Locate the cell with the specified text and output its [X, Y] center coordinate. 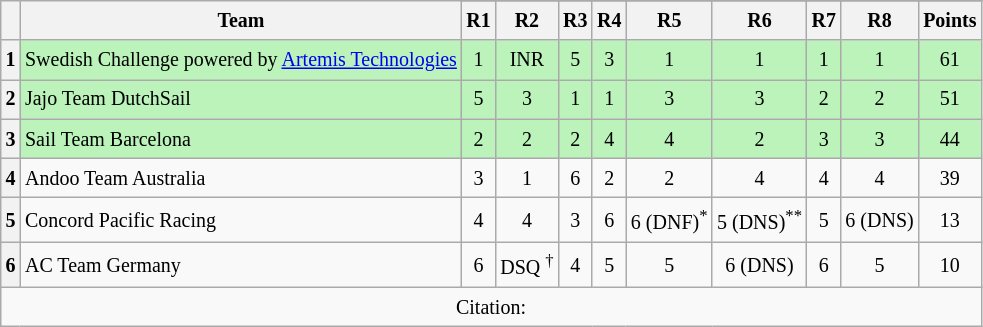
DSQ † [526, 266]
5 (DNS)** [759, 220]
Concord Pacific Racing [240, 220]
Andoo Team Australia [240, 178]
R1 [479, 20]
R6 [759, 20]
Sail Team Barcelona [240, 138]
R5 [669, 20]
Points [950, 20]
39 [950, 178]
Team [240, 20]
R3 [575, 20]
61 [950, 60]
INR [526, 60]
R4 [609, 20]
13 [950, 220]
R2 [526, 20]
Citation: [491, 308]
R7 [824, 20]
Jajo Team DutchSail [240, 100]
AC Team Germany [240, 266]
Swedish Challenge powered by Artemis Technologies [240, 60]
10 [950, 266]
6 (DNF)* [669, 220]
44 [950, 138]
51 [950, 100]
R8 [880, 20]
